Locate the cell with the specified text and output its (X, Y) center coordinate. 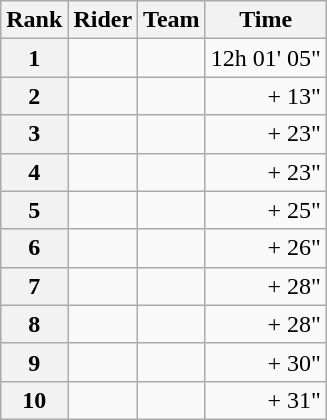
4 (34, 172)
6 (34, 248)
12h 01' 05" (266, 58)
2 (34, 96)
+ 26" (266, 248)
9 (34, 362)
Rider (103, 20)
5 (34, 210)
Time (266, 20)
+ 25" (266, 210)
+ 31" (266, 400)
1 (34, 58)
Rank (34, 20)
+ 13" (266, 96)
8 (34, 324)
Team (172, 20)
+ 30" (266, 362)
3 (34, 134)
10 (34, 400)
7 (34, 286)
